Scan for the cell matching the given text and deliver its [X, Y] coordinate at center. 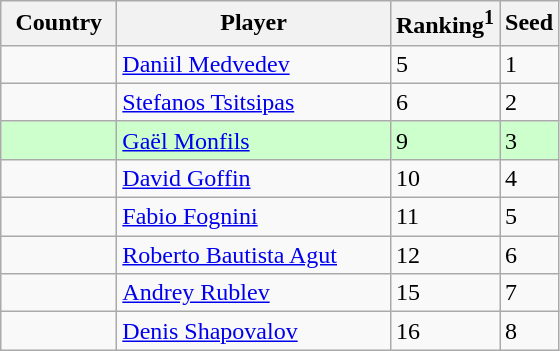
11 [444, 217]
1 [530, 64]
Seed [530, 24]
David Goffin [254, 178]
Ranking1 [444, 24]
Andrey Rublev [254, 293]
3 [530, 140]
16 [444, 331]
Player [254, 24]
4 [530, 178]
15 [444, 293]
Roberto Bautista Agut [254, 255]
9 [444, 140]
Fabio Fognini [254, 217]
8 [530, 331]
2 [530, 102]
12 [444, 255]
10 [444, 178]
Gaël Monfils [254, 140]
Denis Shapovalov [254, 331]
Daniil Medvedev [254, 64]
Stefanos Tsitsipas [254, 102]
Country [59, 24]
7 [530, 293]
